Output the [x, y] coordinate of the center of the cell containing the given text.  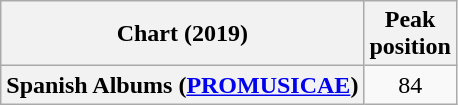
Peakposition [410, 34]
Spanish Albums (PROMUSICAE) [182, 85]
84 [410, 85]
Chart (2019) [182, 34]
